Find where the given text appears and provide that cell's center as (X, Y) coordinate. 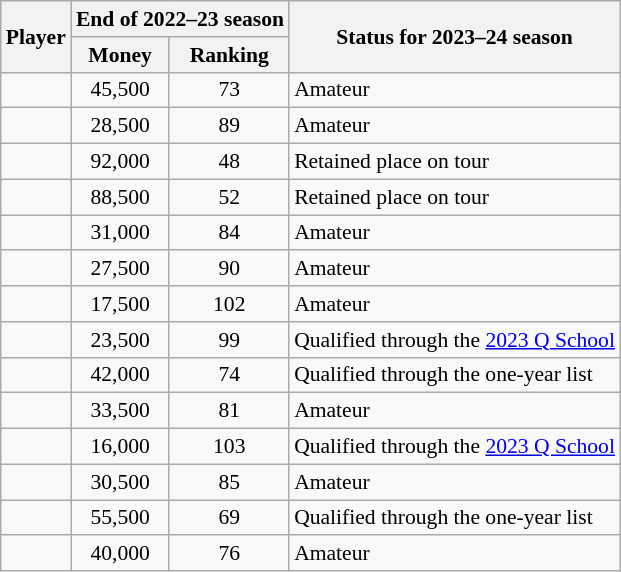
Money (120, 55)
Player (36, 36)
55,500 (120, 518)
33,500 (120, 411)
73 (229, 90)
31,000 (120, 233)
76 (229, 554)
48 (229, 162)
End of 2022–23 season (180, 19)
42,000 (120, 375)
90 (229, 269)
102 (229, 304)
69 (229, 518)
Status for 2023–24 season (454, 36)
30,500 (120, 482)
40,000 (120, 554)
23,500 (120, 340)
27,500 (120, 269)
89 (229, 126)
45,500 (120, 90)
Ranking (229, 55)
28,500 (120, 126)
92,000 (120, 162)
84 (229, 233)
88,500 (120, 197)
17,500 (120, 304)
99 (229, 340)
81 (229, 411)
52 (229, 197)
16,000 (120, 447)
103 (229, 447)
85 (229, 482)
74 (229, 375)
